From the cell containing the given text, extract its center point as [x, y] coordinate. 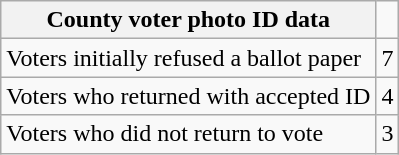
4 [388, 96]
7 [388, 58]
County voter photo ID data [188, 20]
3 [388, 134]
Voters who did not return to vote [188, 134]
Voters who returned with accepted ID [188, 96]
Voters initially refused a ballot paper [188, 58]
